Search for the cell housing the specified text and yield its (x, y) center coordinate. 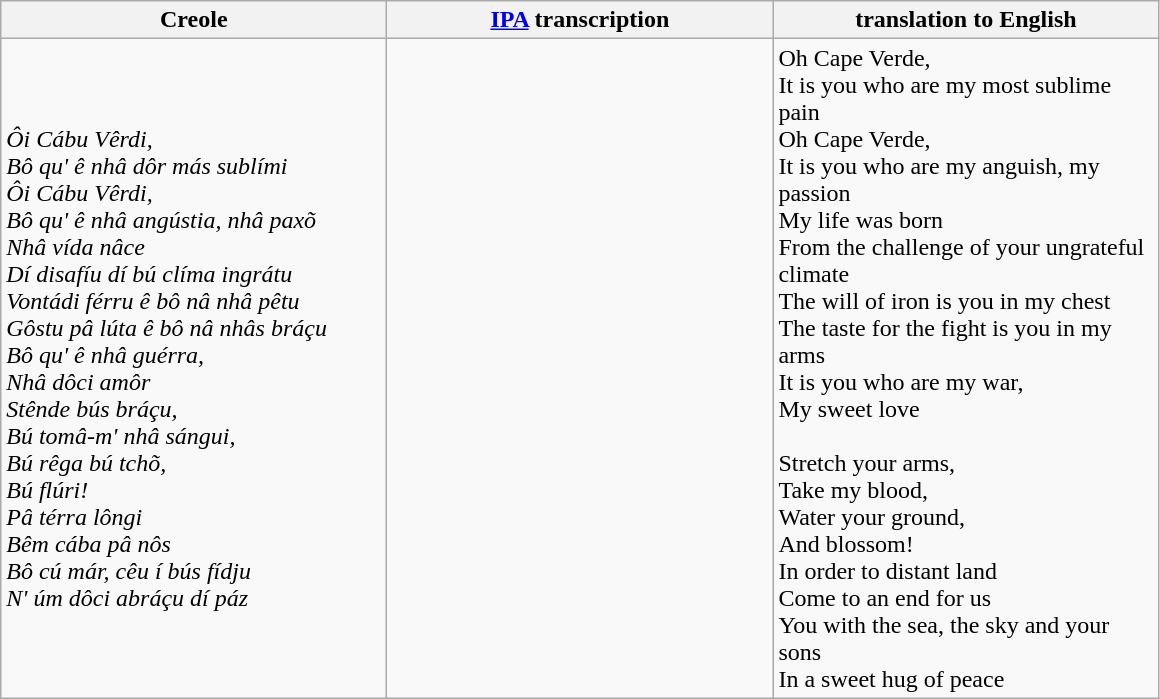
translation to English (966, 20)
Creole (194, 20)
IPA transcription (580, 20)
